Scan for the cell matching the given text and deliver its [X, Y] coordinate at center. 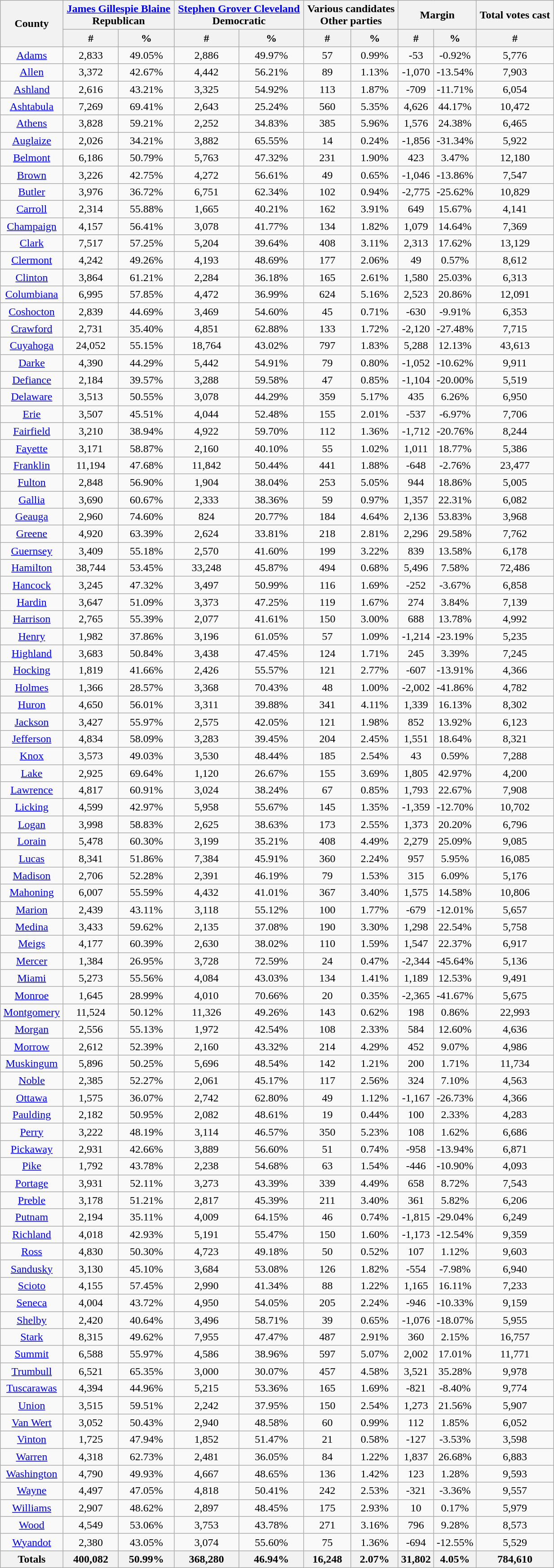
3,515 [91, 1405]
2,313 [416, 243]
0.44% [375, 1115]
6,123 [515, 722]
-1,712 [416, 431]
-13.94% [455, 1149]
3,513 [91, 397]
4,790 [91, 1474]
46 [327, 1217]
175 [327, 1508]
205 [327, 1303]
9,491 [515, 978]
6,353 [515, 312]
4,950 [206, 1303]
Ashtabula [31, 106]
47.68% [146, 465]
10,702 [515, 807]
7,139 [515, 602]
185 [327, 756]
52.27% [146, 1081]
423 [416, 158]
8,321 [515, 739]
2.81% [375, 534]
36.18% [271, 277]
4,626 [416, 106]
29.58% [455, 534]
16.13% [455, 705]
19 [327, 1115]
3,283 [206, 739]
18.77% [455, 448]
26.95% [146, 961]
4.64% [375, 517]
Muskingum [31, 1064]
7,762 [515, 534]
2,385 [91, 1081]
Crawford [31, 329]
55.59% [146, 893]
49.05% [146, 55]
Preble [31, 1200]
4,093 [515, 1166]
0.68% [375, 568]
James Gillespie BlaineRepublican [119, 15]
0.47% [375, 961]
22,993 [515, 1012]
4,394 [91, 1388]
25.24% [271, 106]
2.15% [455, 1337]
-12.70% [455, 807]
Ashland [31, 89]
4,193 [206, 260]
45 [327, 312]
49.93% [146, 1474]
Athens [31, 123]
1,725 [91, 1440]
1.00% [375, 687]
2,848 [91, 482]
Auglaize [31, 141]
Mahoning [31, 893]
35.40% [146, 329]
6,206 [515, 1200]
3,573 [91, 756]
-1,173 [416, 1234]
-25.62% [455, 192]
457 [327, 1371]
20.20% [455, 824]
88 [327, 1286]
-2,120 [416, 329]
54.60% [271, 312]
18.86% [455, 482]
38.63% [271, 824]
1,357 [416, 500]
361 [416, 1200]
43 [416, 756]
4,922 [206, 431]
3,882 [206, 141]
7,955 [206, 1337]
45.17% [271, 1081]
-537 [416, 414]
60.67% [146, 500]
2,077 [206, 619]
Geauga [31, 517]
8,244 [515, 431]
0.24% [375, 141]
4,563 [515, 1081]
3,273 [206, 1183]
74.60% [146, 517]
3.16% [375, 1525]
2,252 [206, 123]
40.21% [271, 209]
51.86% [146, 859]
119 [327, 602]
173 [327, 824]
1.35% [375, 807]
28.57% [146, 687]
3,889 [206, 1149]
242 [327, 1491]
3,171 [91, 448]
2.61% [375, 277]
4,157 [91, 226]
7,543 [515, 1183]
4,004 [91, 1303]
17.62% [455, 243]
54.92% [271, 89]
39 [327, 1320]
-13.86% [455, 175]
60 [327, 1423]
5.16% [375, 295]
3,728 [206, 961]
25.03% [455, 277]
6,917 [515, 944]
7,369 [515, 226]
5.23% [375, 1132]
-18.07% [455, 1320]
-27.48% [455, 329]
38.02% [271, 944]
597 [327, 1354]
5,519 [515, 380]
37.08% [271, 927]
7,288 [515, 756]
4,084 [206, 978]
-29.04% [455, 1217]
39.64% [271, 243]
184 [327, 517]
46.57% [271, 1132]
2,026 [91, 141]
Belmont [31, 158]
Harrison [31, 619]
16.11% [455, 1286]
9,359 [515, 1234]
Scioto [31, 1286]
50.95% [146, 1115]
55.13% [146, 1029]
-648 [416, 465]
55.67% [271, 807]
4,992 [515, 619]
5,763 [206, 158]
3,368 [206, 687]
16,757 [515, 1337]
58.87% [146, 448]
214 [327, 1047]
2,931 [91, 1149]
3,497 [206, 585]
8,341 [91, 859]
51.09% [146, 602]
1.09% [375, 636]
Wayne [31, 1491]
42.05% [271, 722]
59.51% [146, 1405]
2,439 [91, 910]
4.11% [375, 705]
2,907 [91, 1508]
Pike [31, 1166]
Ross [31, 1251]
84 [327, 1457]
60.91% [146, 790]
-630 [416, 312]
3,427 [91, 722]
2.77% [375, 670]
3,753 [206, 1525]
4,830 [91, 1251]
9,911 [515, 363]
26.68% [455, 1457]
43.32% [271, 1047]
5,215 [206, 1388]
50.41% [271, 1491]
-3.67% [455, 585]
1.02% [375, 448]
6,995 [91, 295]
1,373 [416, 824]
200 [416, 1064]
3.39% [455, 653]
Erie [31, 414]
2,238 [206, 1166]
-10.90% [455, 1166]
22.67% [455, 790]
2.91% [375, 1337]
Morgan [31, 1029]
4,155 [91, 1286]
37.86% [146, 636]
5,496 [416, 568]
5,758 [515, 927]
4,432 [206, 893]
59.62% [146, 927]
2,296 [416, 534]
47 [327, 380]
1,837 [416, 1457]
1,576 [416, 123]
-26.73% [455, 1098]
39.57% [146, 380]
6,883 [515, 1457]
1,972 [206, 1029]
Paulding [31, 1115]
3,976 [91, 192]
25.09% [455, 841]
Pickaway [31, 1149]
350 [327, 1132]
3,118 [206, 910]
22.37% [455, 944]
4,851 [206, 329]
50.44% [271, 465]
102 [327, 192]
72,486 [515, 568]
Lorain [31, 841]
9,603 [515, 1251]
-10.62% [455, 363]
2,391 [206, 876]
4,044 [206, 414]
60.39% [146, 944]
59.70% [271, 431]
1,792 [91, 1166]
Shelby [31, 1320]
-0.92% [455, 55]
3,222 [91, 1132]
56.90% [146, 482]
-13.54% [455, 72]
48.44% [271, 756]
1,904 [206, 482]
2,284 [206, 277]
-821 [416, 1388]
Fairfield [31, 431]
-53 [416, 55]
41.77% [271, 226]
16,248 [327, 1559]
3,683 [91, 653]
13.78% [455, 619]
4,497 [91, 1491]
Adams [31, 55]
9,593 [515, 1474]
49.03% [146, 756]
8,302 [515, 705]
2,897 [206, 1508]
47.45% [271, 653]
1,547 [416, 944]
38.04% [271, 482]
136 [327, 1474]
-20.76% [455, 431]
48.61% [271, 1115]
5.35% [375, 106]
3,372 [91, 72]
24.38% [455, 123]
2,731 [91, 329]
452 [416, 1047]
11,771 [515, 1354]
Guernsey [31, 551]
5,696 [206, 1064]
957 [416, 859]
5.95% [455, 859]
797 [327, 346]
117 [327, 1081]
5,529 [515, 1542]
48.62% [146, 1508]
Cuyahoga [31, 346]
55 [327, 448]
839 [416, 551]
3,496 [206, 1320]
54.05% [271, 1303]
6,082 [515, 500]
688 [416, 619]
49.62% [146, 1337]
3,521 [416, 1371]
5,386 [515, 448]
2,082 [206, 1115]
-1,046 [416, 175]
55.12% [271, 910]
62.73% [146, 1457]
6.26% [455, 397]
4,636 [515, 1029]
6,186 [91, 158]
41.01% [271, 893]
31,802 [416, 1559]
42.66% [146, 1149]
Darke [31, 363]
0.59% [455, 756]
-679 [416, 910]
7,233 [515, 1286]
1.41% [375, 978]
Champaign [31, 226]
824 [206, 517]
Hocking [31, 670]
1,011 [416, 448]
4,141 [515, 209]
Ottawa [31, 1098]
Union [31, 1405]
45.87% [271, 568]
-7.98% [455, 1268]
62.88% [271, 329]
5,979 [515, 1508]
89 [327, 72]
2,556 [91, 1029]
-1,076 [416, 1320]
5,235 [515, 636]
65.35% [146, 1371]
48.19% [146, 1132]
1,298 [416, 927]
1.62% [455, 1132]
315 [416, 876]
4,586 [206, 1354]
-12.55% [455, 1542]
2.53% [375, 1491]
Warren [31, 1457]
3,438 [206, 653]
Butler [31, 192]
9.28% [455, 1525]
10,806 [515, 893]
14.64% [455, 226]
44.17% [455, 106]
5,442 [206, 363]
1.21% [375, 1064]
-41.86% [455, 687]
44.96% [146, 1388]
55.60% [271, 1542]
3,052 [91, 1423]
8,573 [515, 1525]
2.01% [375, 414]
-1,070 [416, 72]
7.58% [455, 568]
-45.64% [455, 961]
35.28% [455, 1371]
1,805 [416, 773]
4,177 [91, 944]
8.72% [455, 1183]
9.07% [455, 1047]
Huron [31, 705]
3,024 [206, 790]
3.00% [375, 619]
3,530 [206, 756]
6,858 [515, 585]
2,625 [206, 824]
4,010 [206, 995]
40.10% [271, 448]
-23.19% [455, 636]
6,465 [515, 123]
9,557 [515, 1491]
2,194 [91, 1217]
852 [416, 722]
48.58% [271, 1423]
Fayette [31, 448]
1.98% [375, 722]
5,675 [515, 995]
59.58% [271, 380]
9,085 [515, 841]
2,886 [206, 55]
3,409 [91, 551]
253 [327, 482]
5,896 [91, 1064]
55.39% [146, 619]
2,765 [91, 619]
Clinton [31, 277]
57.25% [146, 243]
24,052 [91, 346]
Defiance [31, 380]
3,325 [206, 89]
4,283 [515, 1115]
6,249 [515, 1217]
Monroe [31, 995]
-3.36% [455, 1491]
3,210 [91, 431]
2,182 [91, 1115]
3.22% [375, 551]
48.69% [271, 260]
1.90% [375, 158]
51 [327, 1149]
1,339 [416, 705]
50.79% [146, 158]
Stephen Grover ClevelandDemocratic [239, 15]
Margin [437, 15]
4,599 [91, 807]
41.34% [271, 1286]
784,610 [515, 1559]
2,940 [206, 1423]
-2,365 [416, 995]
649 [416, 209]
Franklin [31, 465]
3,433 [91, 927]
2.56% [375, 1081]
5,907 [515, 1405]
11,326 [206, 1012]
2,136 [416, 517]
-2,344 [416, 961]
190 [327, 927]
42.67% [146, 72]
3.91% [375, 209]
12.53% [455, 978]
1,165 [416, 1286]
49.18% [271, 1251]
35.21% [271, 841]
4,818 [206, 1491]
5,191 [206, 1234]
3,245 [91, 585]
1.87% [375, 89]
3,598 [515, 1440]
4,018 [91, 1234]
494 [327, 568]
47.25% [271, 602]
43.05% [146, 1542]
48 [327, 687]
6.09% [455, 876]
487 [327, 1337]
55.15% [146, 346]
3,000 [206, 1371]
-607 [416, 670]
57.45% [146, 1286]
Hamilton [31, 568]
50.43% [146, 1423]
Van Wert [31, 1423]
45.51% [146, 414]
Jefferson [31, 739]
123 [416, 1474]
Madison [31, 876]
584 [416, 1029]
0.35% [375, 995]
7,903 [515, 72]
-6.97% [455, 414]
2,817 [206, 1200]
Marion [31, 910]
7,269 [91, 106]
-2,775 [416, 192]
4,920 [91, 534]
56.21% [271, 72]
64.15% [271, 1217]
Henry [31, 636]
-41.67% [455, 995]
Vinton [31, 1440]
50.12% [146, 1012]
Putnam [31, 1217]
1,079 [416, 226]
435 [416, 397]
-2,002 [416, 687]
4.58% [375, 1371]
Williams [31, 1508]
57.85% [146, 295]
3,507 [91, 414]
6,940 [515, 1268]
49.97% [271, 55]
3,469 [206, 312]
2,242 [206, 1405]
10,829 [515, 192]
944 [416, 482]
Wood [31, 1525]
15.67% [455, 209]
5,176 [515, 876]
162 [327, 209]
-1,104 [416, 380]
Miami [31, 978]
-20.00% [455, 380]
-1,815 [416, 1217]
4.05% [455, 1559]
1.13% [375, 72]
142 [327, 1064]
61.05% [271, 636]
7,384 [206, 859]
20.77% [271, 517]
1.53% [375, 876]
70.66% [271, 995]
20.86% [455, 295]
5,922 [515, 141]
59 [327, 500]
3,130 [91, 1268]
4,442 [206, 72]
53.06% [146, 1525]
38,744 [91, 568]
Lucas [31, 859]
51.47% [271, 1440]
3,114 [206, 1132]
County [31, 23]
-1,214 [416, 636]
5.17% [375, 397]
4,667 [206, 1474]
113 [327, 89]
43.21% [146, 89]
36.05% [271, 1457]
43.72% [146, 1303]
34.21% [146, 141]
47.05% [146, 1491]
Tuscarawas [31, 1388]
50.30% [146, 1251]
1.67% [375, 602]
2,481 [206, 1457]
274 [416, 602]
-446 [416, 1166]
6,054 [515, 89]
12.60% [455, 1029]
58.83% [146, 824]
560 [327, 106]
6,871 [515, 1149]
55.88% [146, 209]
Allen [31, 72]
2,420 [91, 1320]
1,384 [91, 961]
69.64% [146, 773]
4,650 [91, 705]
4,242 [91, 260]
52.39% [146, 1047]
50.55% [146, 397]
53.36% [271, 1388]
Coshocton [31, 312]
52.11% [146, 1183]
5,776 [515, 55]
110 [327, 944]
2,990 [206, 1286]
36.07% [146, 1098]
4,272 [206, 175]
9,978 [515, 1371]
Sandusky [31, 1268]
0.97% [375, 500]
6,751 [206, 192]
796 [416, 1525]
1,852 [206, 1440]
44.69% [146, 312]
0.17% [455, 1508]
Stark [31, 1337]
7,517 [91, 243]
-252 [416, 585]
52.48% [271, 414]
4.29% [375, 1047]
18.64% [455, 739]
43.03% [271, 978]
45.10% [146, 1268]
341 [327, 705]
43.11% [146, 910]
3,178 [91, 1200]
21.56% [455, 1405]
47.94% [146, 1440]
48.54% [271, 1064]
62.80% [271, 1098]
1,665 [206, 209]
2,523 [416, 295]
58.09% [146, 739]
2,002 [416, 1354]
6,521 [91, 1371]
3,998 [91, 824]
33,248 [206, 568]
51.21% [146, 1200]
198 [416, 1012]
658 [416, 1183]
-554 [416, 1268]
0.80% [375, 363]
58.71% [271, 1320]
4,817 [91, 790]
2,380 [91, 1542]
-10.33% [455, 1303]
3,968 [515, 517]
-694 [416, 1542]
53.08% [271, 1268]
1,793 [416, 790]
43.02% [271, 346]
5.07% [375, 1354]
4,390 [91, 363]
3.47% [455, 158]
56.01% [146, 705]
177 [327, 260]
7,547 [515, 175]
72.59% [271, 961]
133 [327, 329]
55.56% [146, 978]
-12.54% [455, 1234]
2,925 [91, 773]
54.68% [271, 1166]
Carroll [31, 209]
1.59% [375, 944]
6,686 [515, 1132]
2,426 [206, 670]
28.99% [146, 995]
5.82% [455, 1200]
Hancock [31, 585]
2,960 [91, 517]
107 [416, 1251]
3,647 [91, 602]
5,288 [416, 346]
63.39% [146, 534]
5,958 [206, 807]
55.57% [271, 670]
1,189 [416, 978]
3,684 [206, 1268]
48.45% [271, 1508]
6,178 [515, 551]
7,715 [515, 329]
2,612 [91, 1047]
63 [327, 1166]
55.47% [271, 1234]
56.61% [271, 175]
2,742 [206, 1098]
38.36% [271, 500]
124 [327, 653]
11,842 [206, 465]
38.94% [146, 431]
Various candidatesOther parties [351, 15]
0.94% [375, 192]
7.10% [455, 1081]
Mercer [31, 961]
116 [327, 585]
42.75% [146, 175]
-13.91% [455, 670]
-127 [416, 1440]
3,828 [91, 123]
38.96% [271, 1354]
218 [327, 534]
11,734 [515, 1064]
54.91% [271, 363]
145 [327, 807]
2,314 [91, 209]
2.45% [375, 739]
5,136 [515, 961]
Morrow [31, 1047]
Perry [31, 1132]
12.13% [455, 346]
75 [327, 1542]
Lake [31, 773]
46.94% [271, 1559]
69.41% [146, 106]
39.45% [271, 739]
126 [327, 1268]
16,085 [515, 859]
2.07% [375, 1559]
Totals [31, 1559]
4,834 [91, 739]
52.28% [146, 876]
59.21% [146, 123]
6,950 [515, 397]
1.42% [375, 1474]
0.71% [375, 312]
0.58% [375, 1440]
2,575 [206, 722]
-1,856 [416, 141]
1.83% [375, 346]
12,091 [515, 295]
441 [327, 465]
70.43% [271, 687]
1,551 [416, 739]
-9.91% [455, 312]
Montgomery [31, 1012]
-3.53% [455, 1440]
5,955 [515, 1320]
42.93% [146, 1234]
35.11% [146, 1217]
-8.40% [455, 1388]
2.06% [375, 260]
1,120 [206, 773]
56.41% [146, 226]
45.91% [271, 859]
Holmes [31, 687]
2.55% [375, 824]
47.47% [271, 1337]
Highland [31, 653]
245 [416, 653]
2,624 [206, 534]
14 [327, 141]
Lawrence [31, 790]
143 [327, 1012]
Clermont [31, 260]
2,839 [91, 312]
3,690 [91, 500]
5,005 [515, 482]
1.28% [455, 1474]
-2.76% [455, 465]
231 [327, 158]
2,706 [91, 876]
4,986 [515, 1047]
36.72% [146, 192]
6,796 [515, 824]
-1,359 [416, 807]
43,613 [515, 346]
60.30% [146, 841]
5,657 [515, 910]
56.60% [271, 1149]
324 [416, 1081]
17.01% [455, 1354]
21 [327, 1440]
11,194 [91, 465]
-946 [416, 1303]
1.88% [375, 465]
11,524 [91, 1012]
400,082 [91, 1559]
3,311 [206, 705]
Meigs [31, 944]
Columbiana [31, 295]
2,616 [91, 89]
4,549 [91, 1525]
9,159 [515, 1303]
4,723 [206, 1251]
50 [327, 1251]
339 [327, 1183]
211 [327, 1200]
1,982 [91, 636]
-1,052 [416, 363]
4,318 [91, 1457]
3.30% [375, 927]
Trumbull [31, 1371]
10 [416, 1508]
-12.01% [455, 910]
1,366 [91, 687]
3,196 [206, 636]
3.69% [375, 773]
2,061 [206, 1081]
50.84% [146, 653]
1.85% [455, 1423]
Richland [31, 1234]
Licking [31, 807]
41.60% [271, 551]
3,199 [206, 841]
1,645 [91, 995]
199 [327, 551]
0.52% [375, 1251]
Hardin [31, 602]
67 [327, 790]
20 [327, 995]
385 [327, 123]
62.34% [271, 192]
37.95% [271, 1405]
13.92% [455, 722]
Clark [31, 243]
Summit [31, 1354]
3,288 [206, 380]
6,588 [91, 1354]
9,774 [515, 1388]
-31.34% [455, 141]
55.18% [146, 551]
42.54% [271, 1029]
204 [327, 739]
Delaware [31, 397]
Wyandot [31, 1542]
13.58% [455, 551]
43.39% [271, 1183]
48.65% [271, 1474]
23,477 [515, 465]
1.72% [375, 329]
24 [327, 961]
1.77% [375, 910]
41.61% [271, 619]
3.11% [375, 243]
65.55% [271, 141]
26.67% [271, 773]
-958 [416, 1149]
2,333 [206, 500]
61.21% [146, 277]
Fulton [31, 482]
1,580 [416, 277]
41.66% [146, 670]
45.39% [271, 1200]
18,764 [206, 346]
1,273 [416, 1405]
7,908 [515, 790]
10,472 [515, 106]
8,315 [91, 1337]
Noble [31, 1081]
2.93% [375, 1508]
6,313 [515, 277]
Medina [31, 927]
3,931 [91, 1183]
5.05% [375, 482]
Washington [31, 1474]
Seneca [31, 1303]
2,630 [206, 944]
0.57% [455, 260]
6,007 [91, 893]
7,245 [515, 653]
30.07% [271, 1371]
Jackson [31, 722]
-709 [416, 89]
359 [327, 397]
368,280 [206, 1559]
39.88% [271, 705]
Knox [31, 756]
2,184 [91, 380]
4,009 [206, 1217]
2,279 [416, 841]
367 [327, 893]
1.54% [375, 1166]
624 [327, 295]
34.83% [271, 123]
0.86% [455, 1012]
13,129 [515, 243]
-11.71% [455, 89]
5,273 [91, 978]
Total votes cast [515, 15]
2,643 [206, 106]
3,074 [206, 1542]
53.45% [146, 568]
1.60% [375, 1234]
53.83% [455, 517]
-321 [416, 1491]
3.84% [455, 602]
Portage [31, 1183]
38.24% [271, 790]
5.96% [375, 123]
50.25% [146, 1064]
14.58% [455, 893]
3,226 [91, 175]
5,204 [206, 243]
2,570 [206, 551]
4,200 [515, 773]
3,864 [91, 277]
4,472 [206, 295]
-1,167 [416, 1098]
4,782 [515, 687]
40.64% [146, 1320]
12,180 [515, 158]
0.62% [375, 1012]
46.19% [271, 876]
Brown [31, 175]
Logan [31, 824]
7,706 [515, 414]
22.54% [455, 927]
36.99% [271, 295]
2,833 [91, 55]
2,135 [206, 927]
3,373 [206, 602]
Greene [31, 534]
Gallia [31, 500]
6,052 [515, 1423]
33.81% [271, 534]
8,612 [515, 260]
271 [327, 1525]
22.31% [455, 500]
5,478 [91, 841]
1,819 [91, 670]
